Provide the [x, y] coordinate of the cell's center where the given text is located.  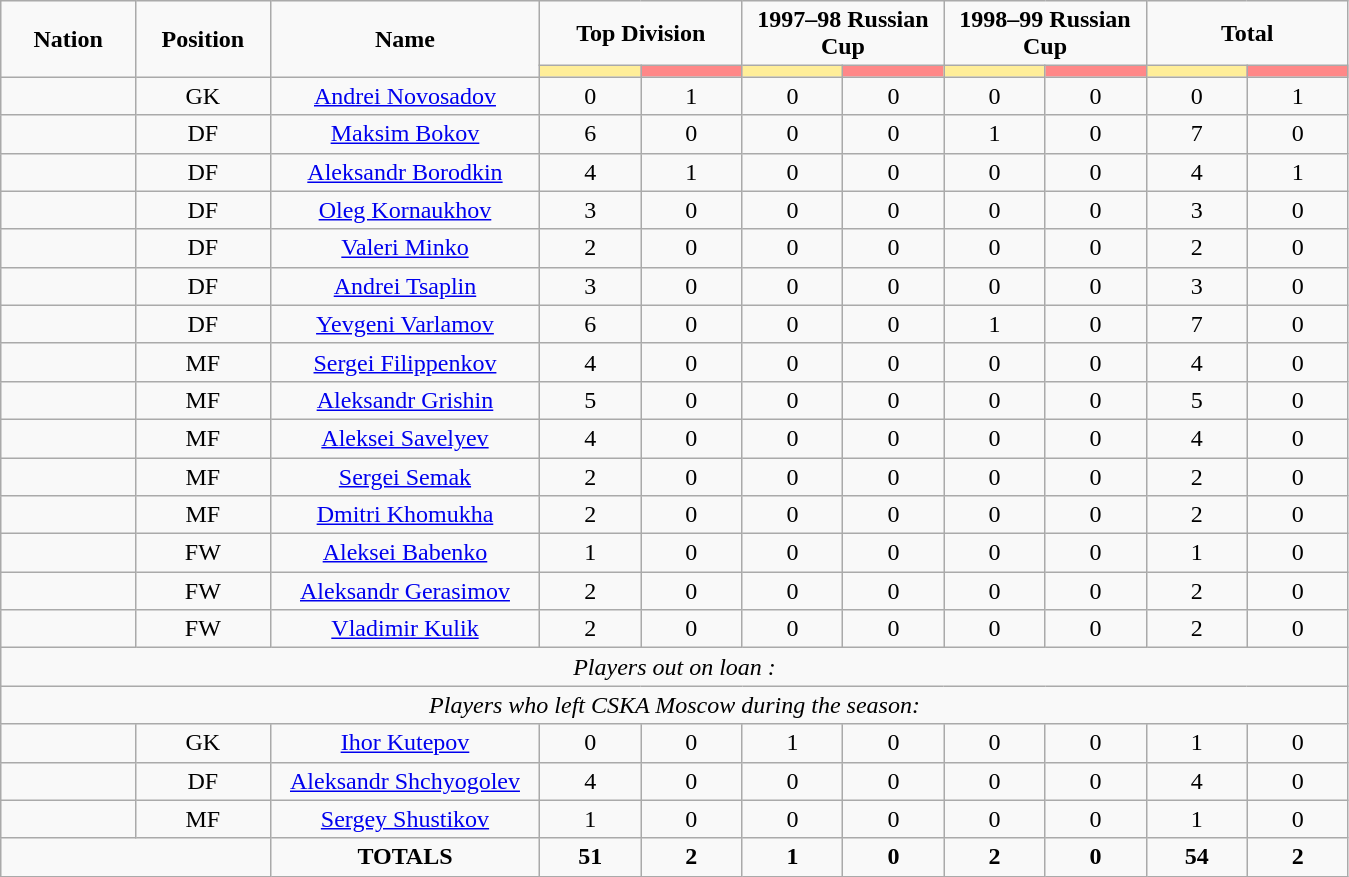
Valeri Minko [404, 248]
Sergey Shustikov [404, 819]
Aleksandr Gerasimov [404, 591]
TOTALS [404, 857]
Sergei Filippenkov [404, 362]
Oleg Kornaukhov [404, 210]
Aleksandr Borodkin [404, 172]
Name [404, 39]
Position [202, 39]
Top Division [641, 34]
Vladimir Kulik [404, 629]
1997–98 Russian Cup [843, 34]
Aleksandr Shchyogolev [404, 781]
54 [1196, 857]
Andrei Novosadov [404, 96]
Nation [68, 39]
Yevgeni Varlamov [404, 324]
Andrei Tsaplin [404, 286]
51 [590, 857]
Sergei Semak [404, 477]
Aleksei Savelyev [404, 438]
Total [1247, 34]
Aleksandr Grishin [404, 400]
Ihor Kutepov [404, 743]
Players who left CSKA Moscow during the season: [674, 705]
Maksim Bokov [404, 134]
Dmitri Khomukha [404, 515]
Players out on loan : [674, 667]
1998–99 Russian Cup [1045, 34]
Aleksei Babenko [404, 553]
